From the cell containing the given text, extract its center point as (X, Y) coordinate. 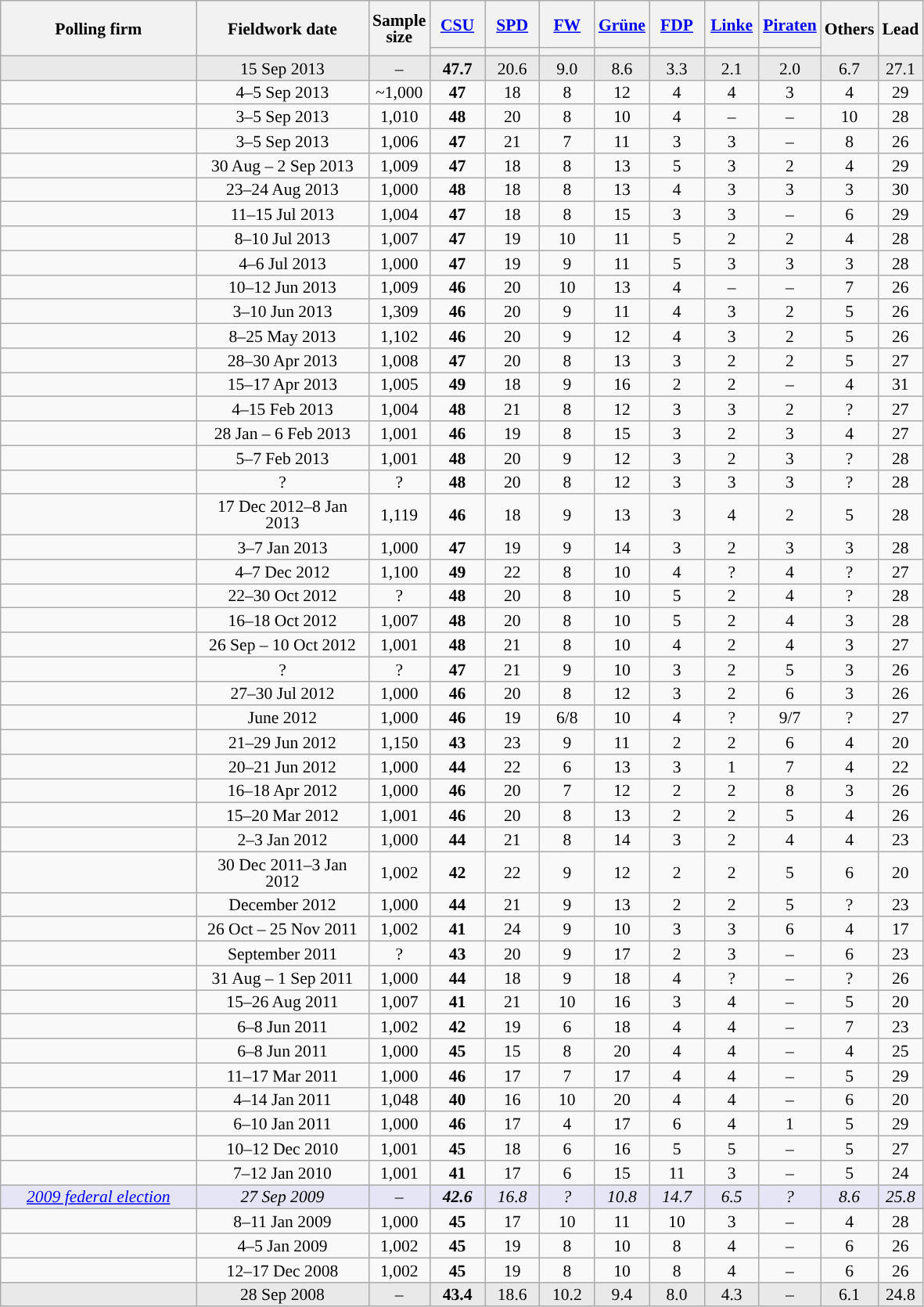
11–15 Jul 2013 (282, 214)
6/8 (567, 718)
June 2012 (282, 718)
15–26 Aug 2011 (282, 1002)
3–10 Jun 2013 (282, 311)
SPD (512, 24)
8–10 Jul 2013 (282, 238)
25.8 (900, 1197)
1,008 (399, 360)
FDP (677, 24)
28 Sep 2008 (282, 1294)
25 (900, 1050)
24.8 (900, 1294)
9.4 (622, 1294)
7–12 Jan 2010 (282, 1172)
28–30 Apr 2013 (282, 360)
22–30 Oct 2012 (282, 596)
11–17 Mar 2011 (282, 1075)
~1,000 (399, 92)
Others (850, 28)
28 Jan – 6 Feb 2013 (282, 434)
8–11 Jan 2009 (282, 1221)
10.8 (622, 1197)
21–29 Jun 2012 (282, 742)
2–3 Jan 2012 (282, 839)
30 Dec 2011–3 Jan 2012 (282, 872)
Grüne (622, 24)
September 2011 (282, 953)
1,309 (399, 311)
Fieldwork date (282, 28)
10–12 Jun 2013 (282, 286)
1,150 (399, 742)
42.6 (457, 1197)
31 Aug – 1 Sep 2011 (282, 978)
31 (900, 385)
15–20 Mar 2012 (282, 816)
27 Sep 2009 (282, 1197)
43.4 (457, 1294)
20–21 Jun 2012 (282, 767)
Lead (900, 28)
5–7 Feb 2013 (282, 457)
1,006 (399, 141)
December 2012 (282, 905)
3–7 Jan 2013 (282, 548)
Piraten (789, 24)
Samplesize (399, 28)
30 Aug – 2 Sep 2013 (282, 166)
4–6 Jul 2013 (282, 263)
16–18 Apr 2012 (282, 790)
8–25 May 2013 (282, 337)
1,102 (399, 337)
2.1 (732, 67)
6.7 (850, 67)
4–14 Jan 2011 (282, 1099)
4–5 Sep 2013 (282, 92)
6.1 (850, 1294)
6–10 Jan 2011 (282, 1124)
17 Dec 2012–8 Jan 2013 (282, 515)
4–5 Jan 2009 (282, 1246)
40 (457, 1099)
4–7 Dec 2012 (282, 571)
10–12 Dec 2010 (282, 1149)
12–17 Dec 2008 (282, 1269)
FW (567, 24)
4–15 Feb 2013 (282, 409)
27.1 (900, 67)
15–17 Apr 2013 (282, 385)
2009 federal election (99, 1197)
1,100 (399, 571)
Linke (732, 24)
30 (900, 189)
2.0 (789, 67)
20.6 (512, 67)
6.5 (732, 1197)
1,010 (399, 117)
3.3 (677, 67)
Polling firm (99, 28)
18.6 (512, 1294)
1,005 (399, 385)
23–24 Aug 2013 (282, 189)
9.0 (567, 67)
1,119 (399, 515)
14.7 (677, 1197)
9/7 (789, 718)
CSU (457, 24)
47.7 (457, 67)
26 Sep – 10 Oct 2012 (282, 645)
8.0 (677, 1294)
15 Sep 2013 (282, 67)
16–18 Oct 2012 (282, 620)
4.3 (732, 1294)
26 Oct – 25 Nov 2011 (282, 930)
1,048 (399, 1099)
27–30 Jul 2012 (282, 693)
16.8 (512, 1197)
10.2 (567, 1294)
